Detect which cell encompasses the target text, then output its [X, Y] center coordinate. 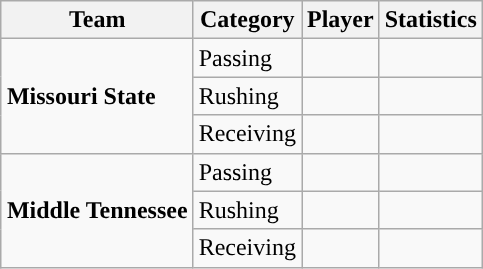
Player [341, 20]
Statistics [430, 20]
Category [247, 20]
Team [97, 20]
Middle Tennessee [97, 210]
Missouri State [97, 96]
